Provide the (x, y) coordinate of the cell's center where the given text is located.  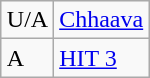
A (27, 58)
U/A (27, 20)
Chhaava (102, 20)
HIT 3 (102, 58)
